Extract the [X, Y] coordinate from the center of the cell holding the provided text.  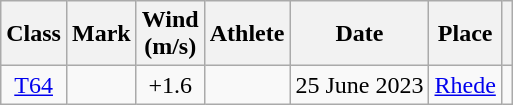
Place [465, 34]
Wind(m/s) [170, 34]
Athlete [247, 34]
Mark [101, 34]
+1.6 [170, 85]
Class [34, 34]
Rhede [465, 85]
T64 [34, 85]
25 June 2023 [360, 85]
Date [360, 34]
